Search for the cell housing the specified text and yield its [X, Y] center coordinate. 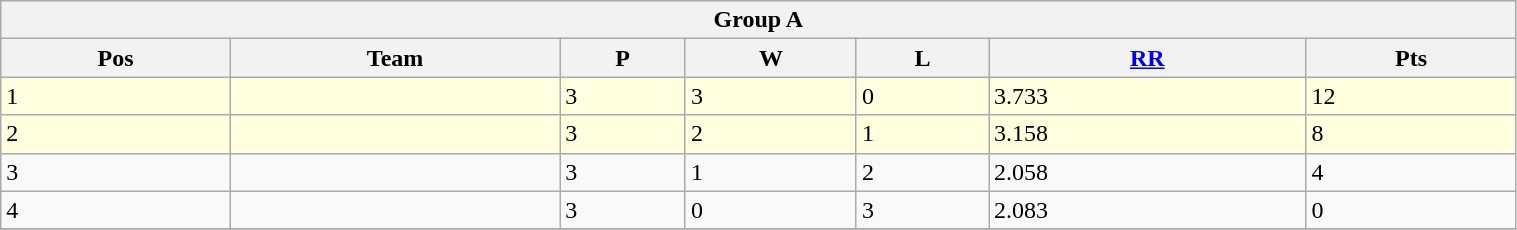
RR [1146, 58]
8 [1411, 134]
3.158 [1146, 134]
Pos [116, 58]
Pts [1411, 58]
P [623, 58]
W [770, 58]
12 [1411, 96]
Group A [758, 20]
2.058 [1146, 172]
3.733 [1146, 96]
Team [394, 58]
L [922, 58]
2.083 [1146, 210]
